Identify which cell holds the provided text, then report its [x, y] central coordinate. 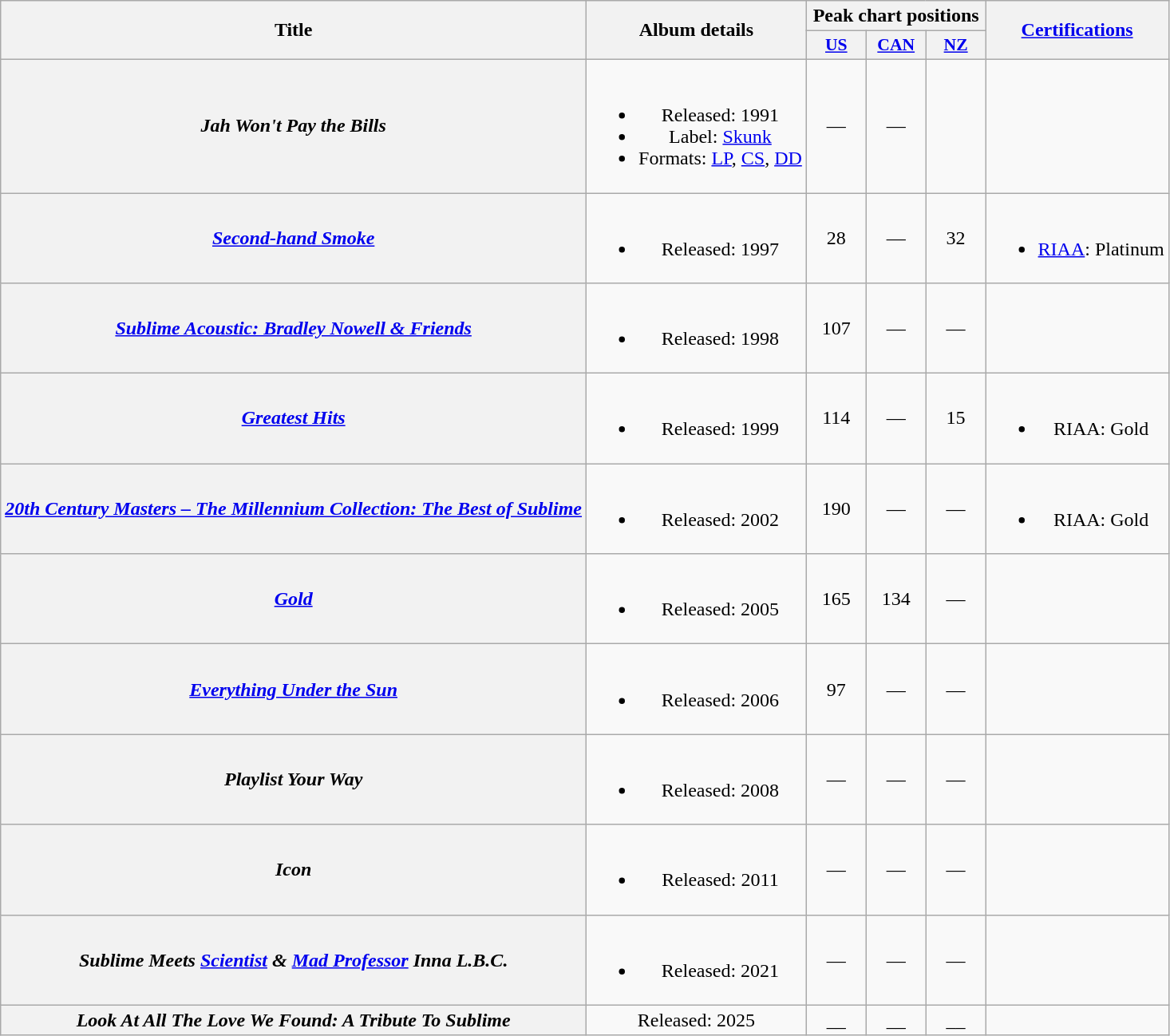
134 [895, 599]
28 [836, 238]
Sublime Acoustic: Bradley Nowell & Friends [294, 329]
Jah Won't Pay the Bills [294, 126]
US [836, 45]
Second-hand Smoke [294, 238]
Released: 2011 [697, 870]
Album details [697, 30]
Released: 2005 [697, 599]
107 [836, 329]
Peak chart positions [895, 16]
Released: 1999 [697, 418]
114 [836, 418]
Released: 2025 [697, 1020]
Released: 2021 [697, 959]
Greatest Hits [294, 418]
Sublime Meets Scientist & Mad Professor Inna L.B.C. [294, 959]
32 [956, 238]
RIAA: Platinum [1077, 238]
Certifications [1077, 30]
20th Century Masters – The Millennium Collection: The Best of Sublime [294, 509]
Playlist Your Way [294, 779]
190 [836, 509]
15 [956, 418]
97 [836, 690]
Look At All The Love We Found: A Tribute To Sublime [294, 1020]
Released: 1998 [697, 329]
CAN [895, 45]
Released: 1991Label: SkunkFormats: LP, CS, DD [697, 126]
NZ [956, 45]
Everything Under the Sun [294, 690]
Released: 2006 [697, 690]
Gold [294, 599]
Released: 2008 [697, 779]
Icon [294, 870]
Title [294, 30]
Released: 2002 [697, 509]
Released: 1997 [697, 238]
165 [836, 599]
